For the text-containing cell, return its midpoint in (x, y) coordinate format. 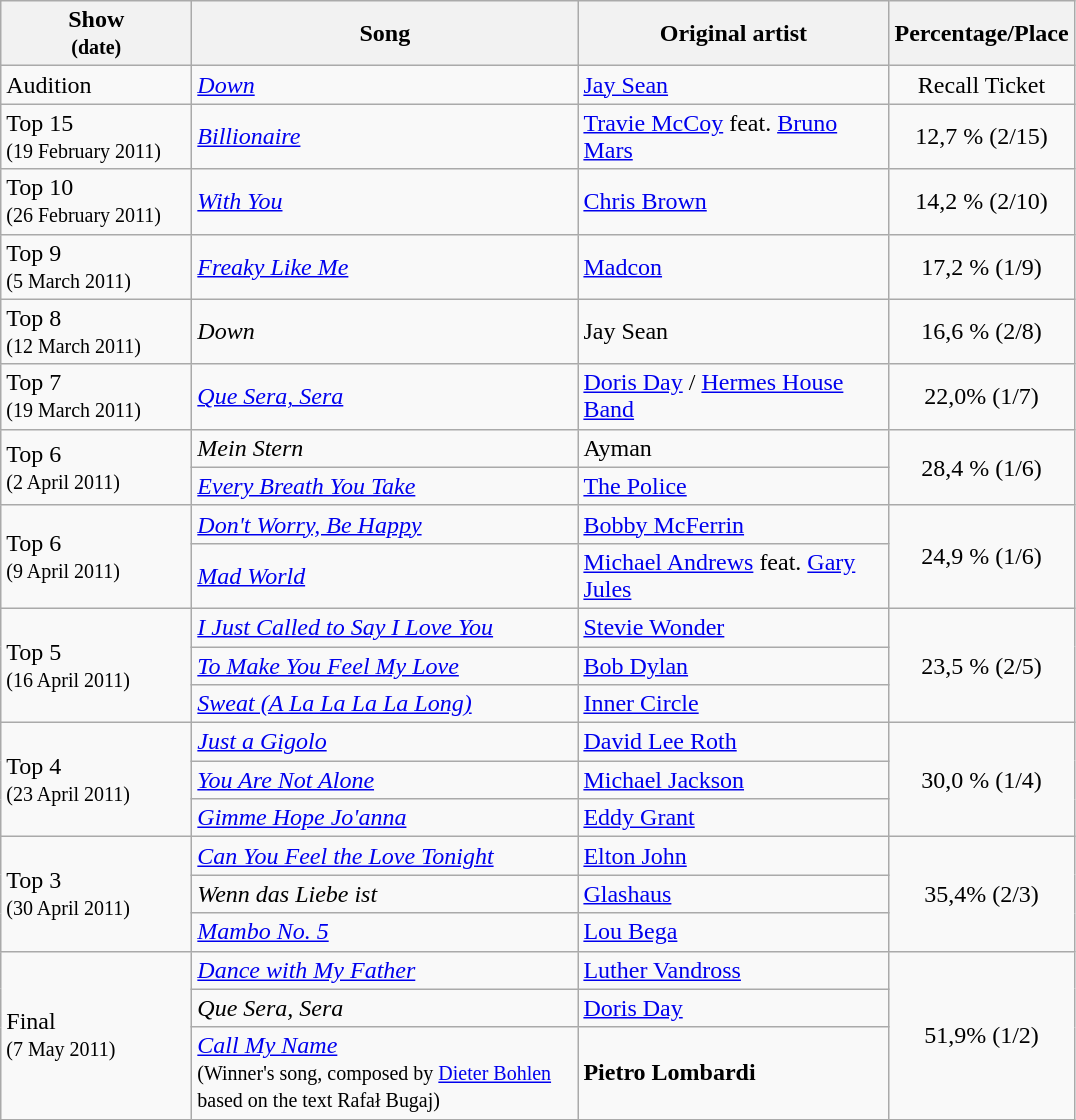
35,4% (2/3) (982, 894)
Top 5(16 April 2011) (96, 665)
Inner Circle (734, 704)
Elton John (734, 856)
To Make You Feel My Love (385, 665)
Lou Bega (734, 932)
Top 6(2 April 2011) (96, 467)
Sweat (A La La La La Long) (385, 704)
Just a Gigolo (385, 742)
30,0 % (1/4) (982, 780)
Final(7 May 2011) (96, 1035)
Audition (96, 85)
You Are Not Alone (385, 780)
17,2 % (1/9) (982, 266)
51,9% (1/2) (982, 1035)
Show(date) (96, 34)
Recall Ticket (982, 85)
Pietro Lombardi (734, 1073)
Don't Worry, Be Happy (385, 524)
Freaky Like Me (385, 266)
12,7 % (2/15) (982, 136)
Top 15(19 February 2011) (96, 136)
24,9 % (1/6) (982, 556)
With You (385, 202)
Doris Day (734, 1008)
The Police (734, 486)
Gimme Hope Jo'anna (385, 818)
Stevie Wonder (734, 627)
Original artist (734, 34)
Ayman (734, 448)
Call My Name(Winner's song, composed by Dieter Bohlen based on the text Rafał Bugaj) (385, 1073)
Madcon (734, 266)
Top 9(5 March 2011) (96, 266)
Travie McCoy feat. Bruno Mars (734, 136)
Song (385, 34)
22,0% (1/7) (982, 396)
28,4 % (1/6) (982, 467)
Every Breath You Take (385, 486)
Mein Stern (385, 448)
Top 6(9 April 2011) (96, 556)
Top 4(23 April 2011) (96, 780)
Doris Day / Hermes House Band (734, 396)
Top 8(12 March 2011) (96, 332)
Top 10(26 February 2011) (96, 202)
Luther Vandross (734, 970)
David Lee Roth (734, 742)
Mad World (385, 576)
Can You Feel the Love Tonight (385, 856)
Bobby McFerrin (734, 524)
Bob Dylan (734, 665)
I Just Called to Say I Love You (385, 627)
Michael Jackson (734, 780)
Michael Andrews feat. Gary Jules (734, 576)
Eddy Grant (734, 818)
Chris Brown (734, 202)
23,5 % (2/5) (982, 665)
14,2 % (2/10) (982, 202)
Percentage/Place (982, 34)
Top 7(19 March 2011) (96, 396)
Top 3(30 April 2011) (96, 894)
Billionaire (385, 136)
Glashaus (734, 894)
Wenn das Liebe ist (385, 894)
Dance with My Father (385, 970)
16,6 % (2/8) (982, 332)
Mambo No. 5 (385, 932)
